Return (x, y) of the center of cell containing provided text 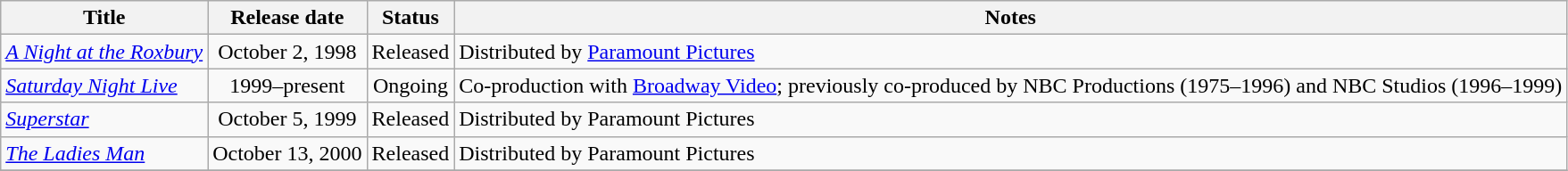
Status (411, 18)
Title (104, 18)
October 2, 1998 (287, 52)
1999–present (287, 85)
Co-production with Broadway Video; previously co-produced by NBC Productions (1975–1996) and NBC Studios (1996–1999) (1010, 85)
Ongoing (411, 85)
October 5, 1999 (287, 119)
Superstar (104, 119)
The Ladies Man (104, 153)
Notes (1010, 18)
A Night at the Roxbury (104, 52)
October 13, 2000 (287, 153)
Saturday Night Live (104, 85)
Release date (287, 18)
